Capture the cell that displays the provided text and extract its [x, y] central coordinate. 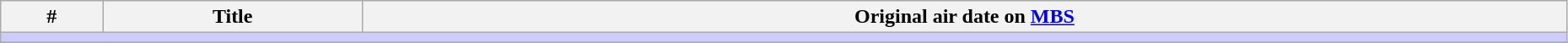
Title [233, 17]
Original air date on MBS [965, 17]
# [52, 17]
